Find where the given text appears and provide that cell's center as [x, y] coordinate. 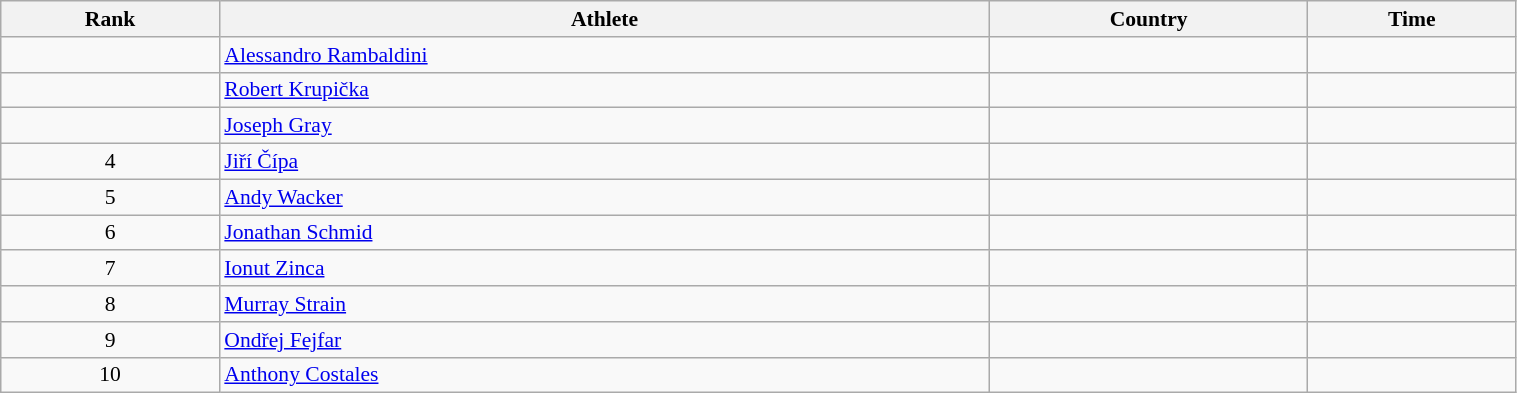
9 [110, 340]
Jonathan Schmid [604, 233]
7 [110, 269]
Anthony Costales [604, 375]
Andy Wacker [604, 197]
Joseph Gray [604, 126]
8 [110, 304]
6 [110, 233]
Athlete [604, 19]
Rank [110, 19]
Jiří Čípa [604, 162]
Time [1412, 19]
10 [110, 375]
Country [1149, 19]
Robert Krupička [604, 90]
Ionut Zinca [604, 269]
Ondřej Fejfar [604, 340]
Murray Strain [604, 304]
5 [110, 197]
Alessandro Rambaldini [604, 55]
4 [110, 162]
